Find where the given text appears and provide that cell's center as (X, Y) coordinate. 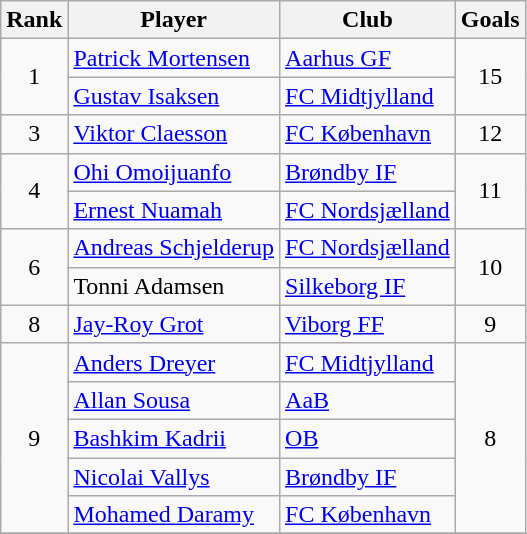
4 (34, 191)
1 (34, 77)
10 (490, 267)
Anders Dreyer (174, 362)
15 (490, 77)
Player (174, 20)
Goals (490, 20)
Patrick Mortensen (174, 58)
Aarhus GF (368, 58)
12 (490, 134)
OB (368, 438)
Rank (34, 20)
Allan Sousa (174, 400)
Jay-Roy Grot (174, 324)
Ohi Omoijuanfo (174, 172)
3 (34, 134)
11 (490, 191)
Mohamed Daramy (174, 515)
6 (34, 267)
Gustav Isaksen (174, 96)
Silkeborg IF (368, 286)
Ernest Nuamah (174, 210)
Viktor Claesson (174, 134)
Andreas Schjelderup (174, 248)
Nicolai Vallys (174, 477)
Club (368, 20)
AaB (368, 400)
Viborg FF (368, 324)
Tonni Adamsen (174, 286)
Bashkim Kadrii (174, 438)
